For the text-containing cell, return its midpoint in (x, y) coordinate format. 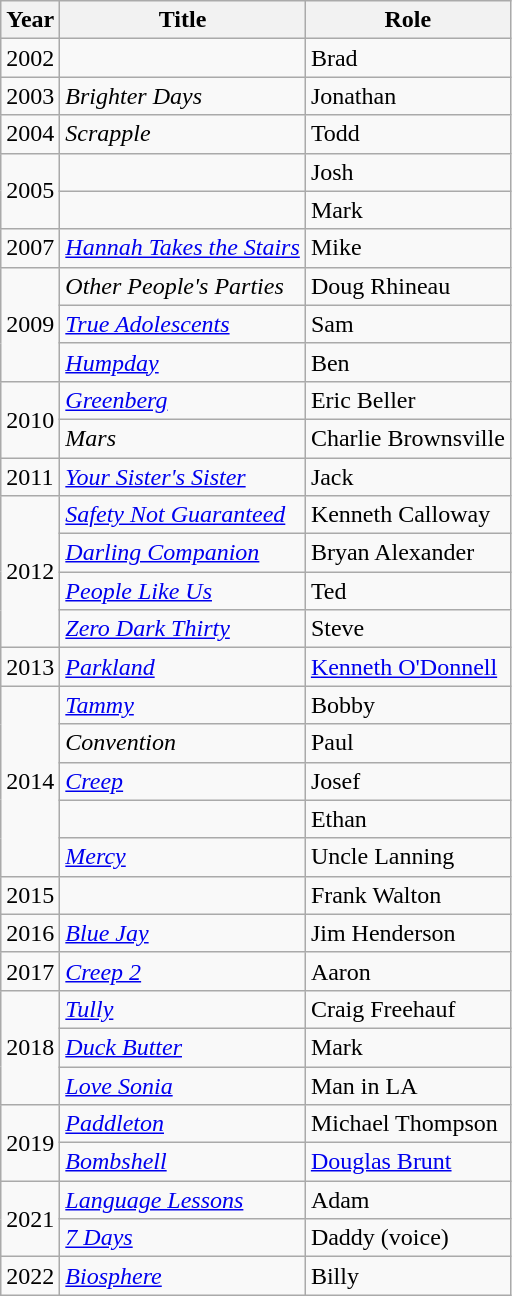
Uncle Lanning (408, 857)
Scrapple (183, 134)
Kenneth O'Donnell (408, 667)
Todd (408, 134)
Sam (408, 324)
Michael Thompson (408, 1124)
Creep 2 (183, 971)
Mike (408, 248)
2002 (30, 58)
Billy (408, 1276)
Ben (408, 362)
Title (183, 20)
2003 (30, 96)
Mars (183, 438)
2013 (30, 667)
Jonathan (408, 96)
Blue Jay (183, 933)
Man in LA (408, 1085)
Brighter Days (183, 96)
2022 (30, 1276)
Love Sonia (183, 1085)
Josh (408, 172)
2017 (30, 971)
Jack (408, 477)
Tammy (183, 705)
2019 (30, 1143)
Daddy (voice) (408, 1238)
Creep (183, 781)
Ted (408, 591)
Parkland (183, 667)
Adam (408, 1200)
2012 (30, 572)
2007 (30, 248)
Duck Butter (183, 1047)
Jim Henderson (408, 933)
Role (408, 20)
Paul (408, 743)
Year (30, 20)
Zero Dark Thirty (183, 629)
Brad (408, 58)
7 Days (183, 1238)
Mercy (183, 857)
Bobby (408, 705)
Greenberg (183, 400)
Tully (183, 1009)
2005 (30, 191)
Hannah Takes the Stairs (183, 248)
Humpday (183, 362)
Paddleton (183, 1124)
2018 (30, 1047)
Josef (408, 781)
Aaron (408, 971)
Ethan (408, 819)
2009 (30, 324)
Other People's Parties (183, 286)
Steve (408, 629)
Kenneth Calloway (408, 515)
People Like Us (183, 591)
True Adolescents (183, 324)
Convention (183, 743)
2014 (30, 781)
Doug Rhineau (408, 286)
Bryan Alexander (408, 553)
2011 (30, 477)
2021 (30, 1219)
2010 (30, 419)
Bombshell (183, 1162)
Biosphere (183, 1276)
Your Sister's Sister (183, 477)
Frank Walton (408, 895)
2015 (30, 895)
Darling Companion (183, 553)
Charlie Brownsville (408, 438)
Safety Not Guaranteed (183, 515)
Douglas Brunt (408, 1162)
Language Lessons (183, 1200)
Craig Freehauf (408, 1009)
Eric Beller (408, 400)
2016 (30, 933)
2004 (30, 134)
